Extract the (x, y) coordinate from the center of the cell holding the provided text.  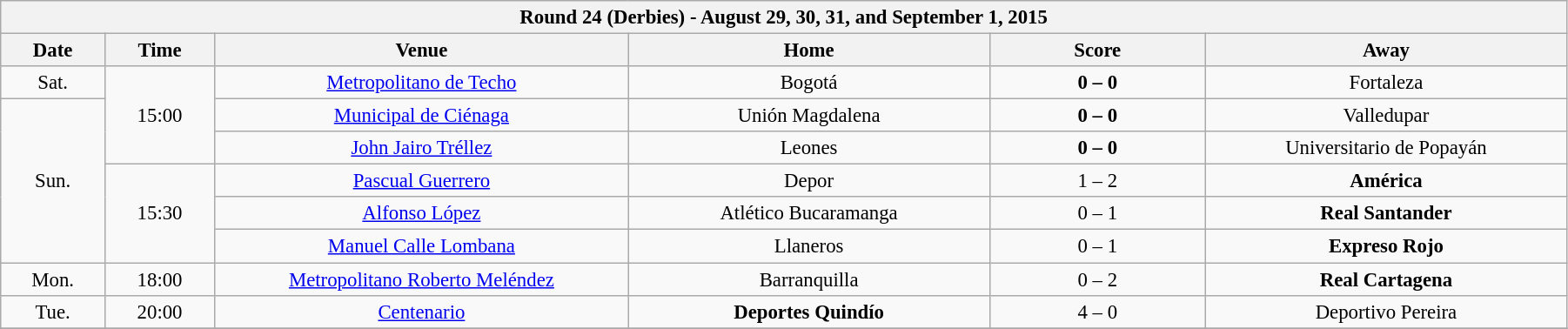
Leones (809, 148)
15:00 (160, 115)
Unión Magdalena (809, 116)
1 – 2 (1097, 181)
Municipal de Ciénaga (421, 116)
Time (160, 50)
Centenario (421, 312)
Date (53, 50)
Barranquilla (809, 279)
Atlético Bucaramanga (809, 213)
Bogotá (809, 83)
Llaneros (809, 246)
Home (809, 50)
Mon. (53, 279)
Real Cartagena (1385, 279)
15:30 (160, 214)
Round 24 (Derbies) - August 29, 30, 31, and September 1, 2015 (784, 17)
18:00 (160, 279)
20:00 (160, 312)
Alfonso López (421, 213)
Deportivo Pereira (1385, 312)
Sun. (53, 181)
Tue. (53, 312)
Valledupar (1385, 116)
Manuel Calle Lombana (421, 246)
Metropolitano Roberto Meléndez (421, 279)
Venue (421, 50)
Pascual Guerrero (421, 181)
Universitario de Popayán (1385, 148)
Real Santander (1385, 213)
Expreso Rojo (1385, 246)
Score (1097, 50)
América (1385, 181)
0 – 2 (1097, 279)
Fortaleza (1385, 83)
Metropolitano de Techo (421, 83)
Away (1385, 50)
Depor (809, 181)
Sat. (53, 83)
Deportes Quindío (809, 312)
John Jairo Tréllez (421, 148)
4 – 0 (1097, 312)
